Identify which cell holds the provided text, then report its [x, y] central coordinate. 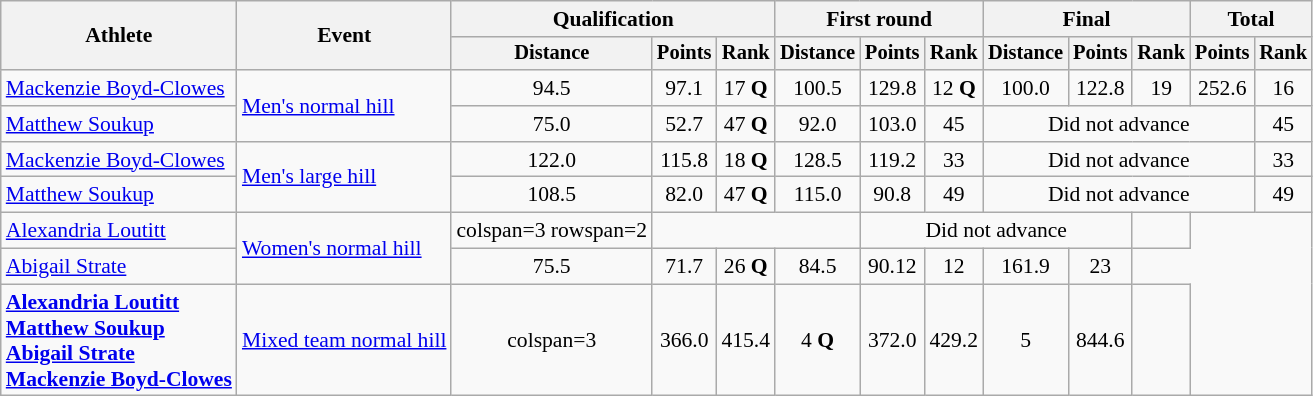
Men's large hill [344, 178]
115.8 [684, 160]
92.0 [818, 124]
122.8 [1100, 88]
Final [1086, 19]
75.0 [552, 124]
161.9 [1026, 267]
Women's normal hill [344, 248]
Athlete [119, 36]
90.12 [892, 267]
128.5 [818, 160]
372.0 [892, 340]
19 [1161, 88]
108.5 [552, 195]
115.0 [818, 195]
366.0 [684, 340]
84.5 [818, 267]
129.8 [892, 88]
16 [1283, 88]
Abigail Strate [119, 267]
Alexandria Loutitt [119, 231]
18 Q [746, 160]
52.7 [684, 124]
122.0 [552, 160]
26 Q [746, 267]
82.0 [684, 195]
75.5 [552, 267]
94.5 [552, 88]
103.0 [892, 124]
100.0 [1026, 88]
100.5 [818, 88]
4 Q [818, 340]
90.8 [892, 195]
844.6 [1100, 340]
First round [879, 19]
12 [954, 267]
Mixed team normal hill [344, 340]
Alexandria LoutittMatthew SoukupAbigail StrateMackenzie Boyd-Clowes [119, 340]
97.1 [684, 88]
23 [1100, 267]
12 Q [954, 88]
Total [1251, 19]
Qualification [613, 19]
415.4 [746, 340]
252.6 [1222, 88]
Event [344, 36]
71.7 [684, 267]
119.2 [892, 160]
colspan=3 [552, 340]
colspan=3 rowspan=2 [552, 231]
17 Q [746, 88]
Men's normal hill [344, 106]
429.2 [954, 340]
5 [1026, 340]
